Identify which cell holds the provided text, then report its [X, Y] central coordinate. 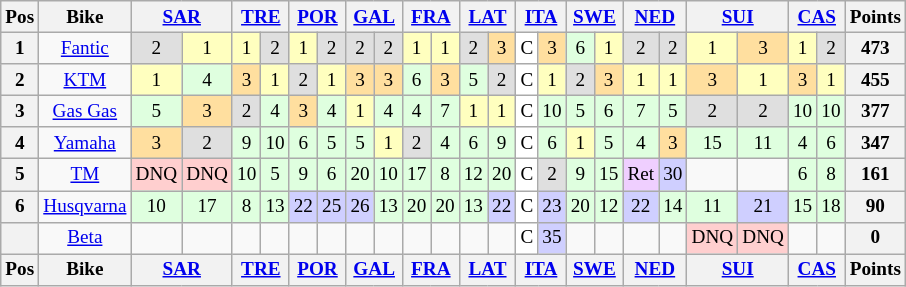
30 [673, 175]
23 [552, 206]
18 [831, 206]
Yamaha [85, 143]
Beta [85, 238]
455 [875, 80]
0 [875, 238]
25 [331, 206]
Husqvarna [85, 206]
Ret [641, 175]
TM [85, 175]
347 [875, 143]
473 [875, 48]
14 [673, 206]
26 [360, 206]
377 [875, 111]
21 [764, 206]
Gas Gas [85, 111]
90 [875, 206]
Fantic [85, 48]
KTM [85, 80]
35 [552, 238]
161 [875, 175]
